Locate the cell with the specified text and output its [X, Y] center coordinate. 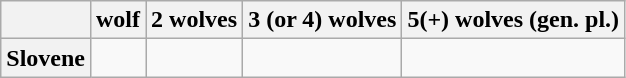
3 (or 4) wolves [322, 20]
wolf [118, 20]
2 wolves [194, 20]
Slovene [46, 58]
5(+) wolves (gen. pl.) [514, 20]
